For the text-containing cell, return its midpoint in [X, Y] coordinate format. 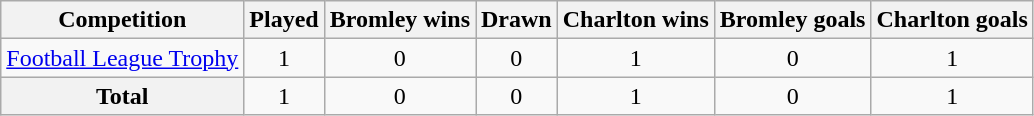
Bromley wins [400, 20]
Total [122, 96]
Played [284, 20]
Competition [122, 20]
Football League Trophy [122, 58]
Charlton goals [952, 20]
Drawn [517, 20]
Charlton wins [636, 20]
Bromley goals [792, 20]
